Find where the given text appears and provide that cell's center as [X, Y] coordinate. 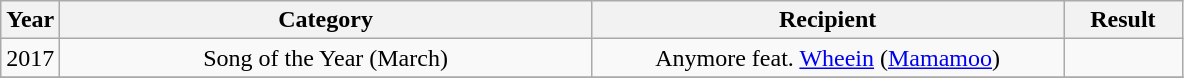
Recipient [827, 20]
Year [30, 20]
Song of the Year (March) [326, 58]
2017 [30, 58]
Category [326, 20]
Result [1123, 20]
Anymore feat. Wheein (Mamamoo) [827, 58]
